Pinpoint the cell where the given text exists, returning its (X, Y) midpoint coordinate. 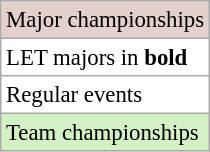
Regular events (106, 95)
Team championships (106, 133)
LET majors in bold (106, 58)
Major championships (106, 20)
